Search for the cell housing the specified text and yield its (X, Y) center coordinate. 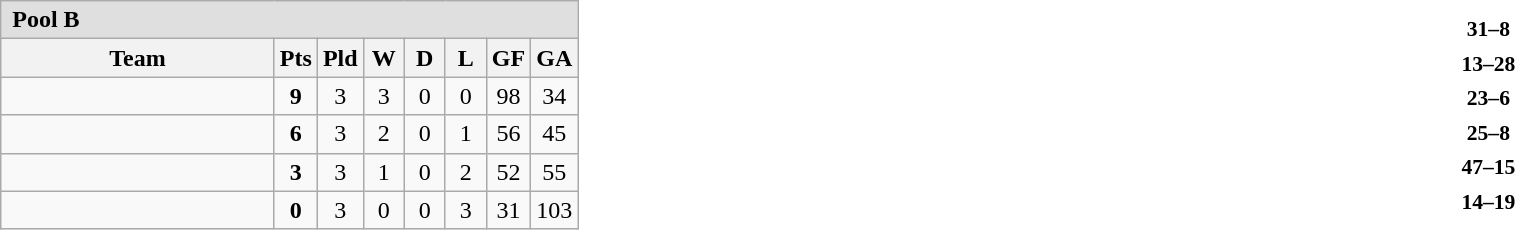
L (466, 58)
6 (296, 134)
34 (554, 96)
31 (508, 210)
GA (554, 58)
55 (554, 172)
GF (508, 58)
103 (554, 210)
Pts (296, 58)
Pld (340, 58)
D (424, 58)
98 (508, 96)
9 (296, 96)
Pool B (290, 20)
56 (508, 134)
W (384, 58)
45 (554, 134)
52 (508, 172)
Team (138, 58)
